Capture the cell that displays the provided text and extract its [X, Y] central coordinate. 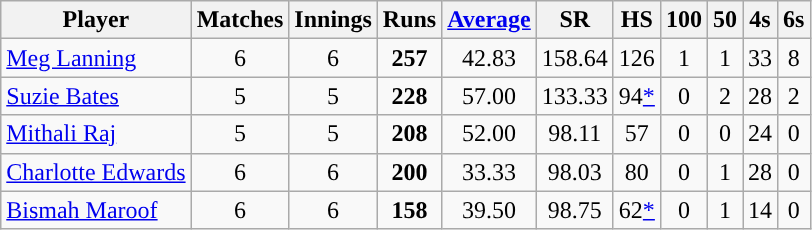
57.00 [490, 96]
200 [409, 172]
126 [636, 58]
100 [684, 20]
4s [760, 20]
24 [760, 134]
14 [760, 210]
39.50 [490, 210]
133.33 [574, 96]
HS [636, 20]
33.33 [490, 172]
42.83 [490, 58]
98.03 [574, 172]
98.11 [574, 134]
158 [409, 210]
SR [574, 20]
Bismah Maroof [96, 210]
80 [636, 172]
Player [96, 20]
257 [409, 58]
Innings [333, 20]
Suzie Bates [96, 96]
6s [794, 20]
208 [409, 134]
98.75 [574, 210]
57 [636, 134]
52.00 [490, 134]
Matches [240, 20]
228 [409, 96]
33 [760, 58]
62* [636, 210]
8 [794, 58]
Runs [409, 20]
50 [724, 20]
Meg Lanning [96, 58]
Charlotte Edwards [96, 172]
Average [490, 20]
158.64 [574, 58]
Mithali Raj [96, 134]
94* [636, 96]
